Return the [x, y] coordinate for the center point of the cell that contains the specified text.  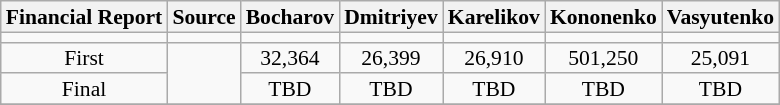
26,399 [391, 58]
501,250 [604, 58]
Source [204, 16]
Dmitriyev [391, 16]
26,910 [494, 58]
25,091 [720, 58]
Financial Report [84, 16]
Bocharov [290, 16]
Kononenko [604, 16]
Final [84, 90]
First [84, 58]
Karelikov [494, 16]
32,364 [290, 58]
Vasyutenko [720, 16]
